Scan for the cell matching the given text and deliver its (X, Y) coordinate at center. 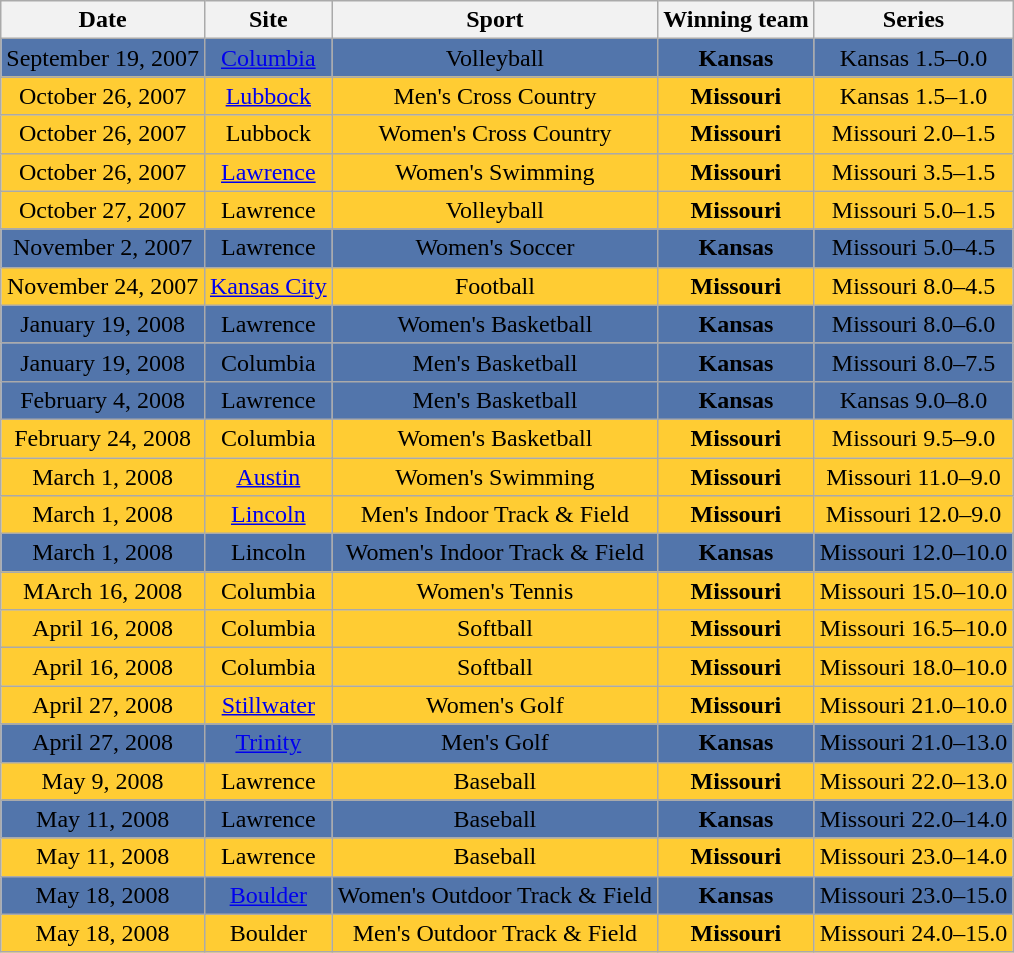
Missouri 23.0–14.0 (913, 857)
Women's Indoor Track & Field (494, 553)
May 9, 2008 (103, 781)
September 19, 2007 (103, 58)
Missouri 8.0–4.5 (913, 286)
Missouri 22.0–14.0 (913, 819)
Women's Outdoor Track & Field (494, 895)
Women's Golf (494, 705)
Missouri 3.5–1.5 (913, 172)
Missouri 22.0–13.0 (913, 781)
Missouri 12.0–9.0 (913, 515)
Missouri 2.0–1.5 (913, 134)
Missouri 11.0–9.0 (913, 477)
Missouri 5.0–1.5 (913, 210)
Austin (268, 477)
Missouri 21.0–13.0 (913, 743)
November 2, 2007 (103, 248)
Men's Indoor Track & Field (494, 515)
Missouri 16.5–10.0 (913, 629)
October 27, 2007 (103, 210)
Missouri 23.0–15.0 (913, 895)
Men's Outdoor Track & Field (494, 933)
Missouri 8.0–7.5 (913, 362)
Date (103, 20)
MArch 16, 2008 (103, 591)
Series (913, 20)
Missouri 24.0–15.0 (913, 933)
Site (268, 20)
Sport (494, 20)
Missouri 9.5–9.0 (913, 438)
Women's Tennis (494, 591)
February 24, 2008 (103, 438)
Women's Soccer (494, 248)
Missouri 15.0–10.0 (913, 591)
Stillwater (268, 705)
Missouri 8.0–6.0 (913, 324)
Men's Golf (494, 743)
Men's Cross Country (494, 96)
Football (494, 286)
Trinity (268, 743)
November 24, 2007 (103, 286)
February 4, 2008 (103, 400)
Kansas 9.0–8.0 (913, 400)
Missouri 21.0–10.0 (913, 705)
Women's Cross Country (494, 134)
Kansas 1.5–0.0 (913, 58)
Missouri 5.0–4.5 (913, 248)
Missouri 12.0–10.0 (913, 553)
Kansas 1.5–1.0 (913, 96)
Winning team (736, 20)
Kansas City (268, 286)
Missouri 18.0–10.0 (913, 667)
